Capture the cell that displays the provided text and extract its (x, y) central coordinate. 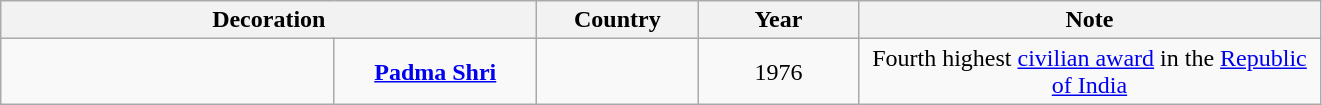
Country (618, 20)
Fourth highest civilian award in the Republic of India (1090, 72)
Decoration (269, 20)
Note (1090, 20)
Year (778, 20)
1976 (778, 72)
Padma Shri (436, 72)
